Output the [x, y] coordinate of the center of the cell containing the given text.  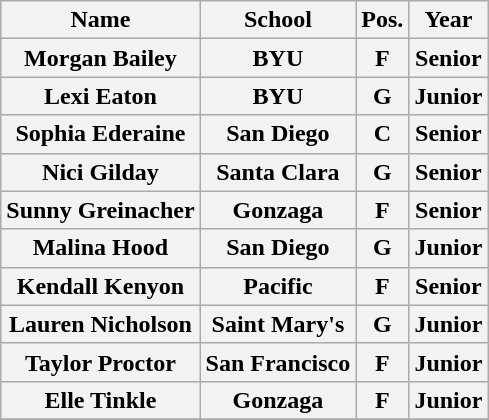
Malina Hood [100, 248]
Saint Mary's [278, 324]
San Francisco [278, 362]
Elle Tinkle [100, 400]
Lauren Nicholson [100, 324]
Name [100, 20]
School [278, 20]
Sophia Ederaine [100, 134]
Taylor Proctor [100, 362]
Santa Clara [278, 172]
Nici Gilday [100, 172]
Pacific [278, 286]
Kendall Kenyon [100, 286]
Pos. [382, 20]
Year [448, 20]
Morgan Bailey [100, 58]
Sunny Greinacher [100, 210]
Lexi Eaton [100, 96]
C [382, 134]
